Detect which cell encompasses the target text, then output its [X, Y] center coordinate. 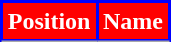
Name [134, 22]
Position [50, 22]
